Return [x, y] of the center of cell containing provided text 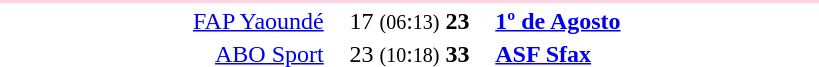
17 (06:13) 23 [410, 21]
FAP Yaoundé [162, 21]
1º de Agosto [656, 21]
